Locate the cell with the specified text and output its (x, y) center coordinate. 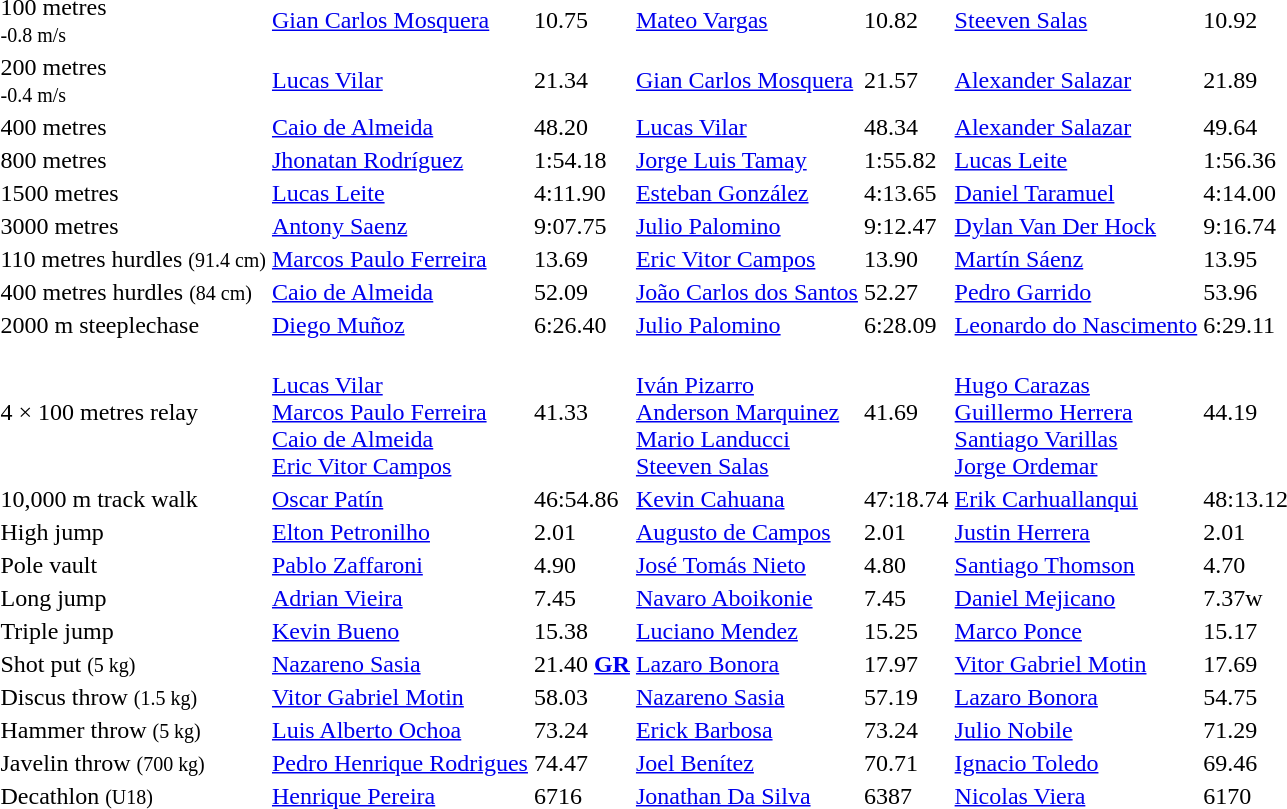
Leonardo do Nascimento (1076, 325)
57.19 (906, 697)
Diego Muñoz (400, 325)
Daniel Taramuel (1076, 193)
Erick Barbosa (746, 730)
41.33 (582, 412)
4:13.65 (906, 193)
1:54.18 (582, 160)
21.57 (906, 80)
48.20 (582, 127)
João Carlos dos Santos (746, 292)
Luis Alberto Ochoa (400, 730)
6:26.40 (582, 325)
José Tomás Nieto (746, 565)
13.69 (582, 259)
Antony Saenz (400, 226)
Iván PizarroAnderson MarquinezMario LanducciSteeven Salas (746, 412)
21.34 (582, 80)
13.90 (906, 259)
15.38 (582, 631)
46:54.86 (582, 499)
Elton Petronilho (400, 532)
Pedro Garrido (1076, 292)
52.27 (906, 292)
4:11.90 (582, 193)
Luciano Mendez (746, 631)
70.71 (906, 763)
47:18.74 (906, 499)
Erik Carhuallanqui (1076, 499)
4.90 (582, 565)
52.09 (582, 292)
Jorge Luis Tamay (746, 160)
6:28.09 (906, 325)
Ignacio Toledo (1076, 763)
Navaro Aboikonie (746, 598)
Julio Nobile (1076, 730)
9:12.47 (906, 226)
Jhonatan Rodríguez (400, 160)
Marcos Paulo Ferreira (400, 259)
Dylan Van Der Hock (1076, 226)
Martín Sáenz (1076, 259)
Augusto de Campos (746, 532)
Lucas VilarMarcos Paulo FerreiraCaio de AlmeidaEric Vitor Campos (400, 412)
41.69 (906, 412)
Adrian Vieira (400, 598)
15.25 (906, 631)
Joel Benítez (746, 763)
Daniel Mejicano (1076, 598)
1:55.82 (906, 160)
Gian Carlos Mosquera (746, 80)
Kevin Bueno (400, 631)
9:07.75 (582, 226)
17.97 (906, 664)
48.34 (906, 127)
Pablo Zaffaroni (400, 565)
21.40 GR (582, 664)
Kevin Cahuana (746, 499)
Santiago Thomson (1076, 565)
4.80 (906, 565)
Oscar Patín (400, 499)
Hugo CarazasGuillermo HerreraSantiago VarillasJorge Ordemar (1076, 412)
58.03 (582, 697)
Justin Herrera (1076, 532)
Eric Vitor Campos (746, 259)
Esteban González (746, 193)
Pedro Henrique Rodrigues (400, 763)
Marco Ponce (1076, 631)
74.47 (582, 763)
